Detect which cell encompasses the target text, then output its (X, Y) center coordinate. 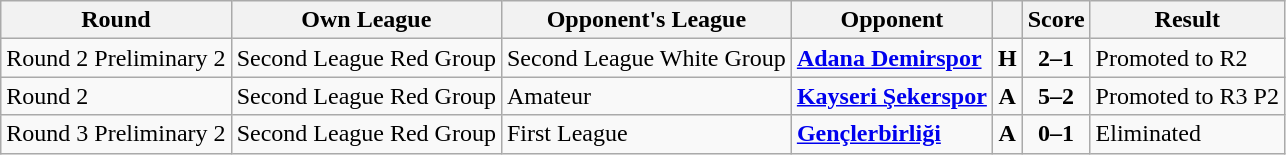
Kayseri Şekerspor (892, 96)
H (1007, 58)
Result (1187, 20)
5–2 (1056, 96)
Gençlerbirliği (892, 134)
Round 3 Preliminary 2 (116, 134)
Adana Demirspor (892, 58)
Promoted to R2 (1187, 58)
2–1 (1056, 58)
Eliminated (1187, 134)
Own League (366, 20)
Promoted to R3 P2 (1187, 96)
Opponent (892, 20)
Score (1056, 20)
Opponent's League (646, 20)
Amateur (646, 96)
First League (646, 134)
Round 2 (116, 96)
0–1 (1056, 134)
Round 2 Preliminary 2 (116, 58)
Second League White Group (646, 58)
Round (116, 20)
